For the text-containing cell, return its midpoint in [X, Y] coordinate format. 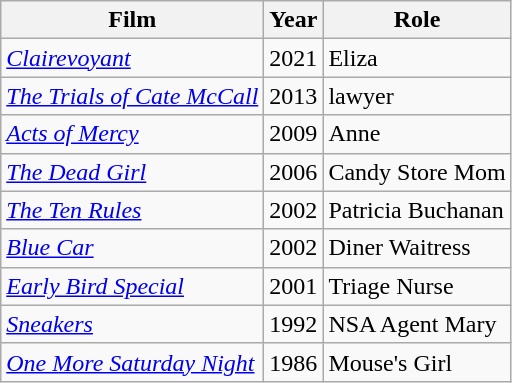
NSA Agent Mary [417, 324]
One More Saturday Night [132, 362]
Triage Nurse [417, 286]
Film [132, 20]
Mouse's Girl [417, 362]
2001 [294, 286]
Early Bird Special [132, 286]
Eliza [417, 58]
lawyer [417, 96]
Diner Waitress [417, 248]
The Trials of Cate McCall [132, 96]
Sneakers [132, 324]
2009 [294, 134]
Clairevoyant [132, 58]
2013 [294, 96]
2021 [294, 58]
1992 [294, 324]
Year [294, 20]
Blue Car [132, 248]
Candy Store Mom [417, 172]
Anne [417, 134]
2006 [294, 172]
The Ten Rules [132, 210]
Patricia Buchanan [417, 210]
The Dead Girl [132, 172]
Acts of Mercy [132, 134]
1986 [294, 362]
Role [417, 20]
